Find where the given text appears and provide that cell's center as (x, y) coordinate. 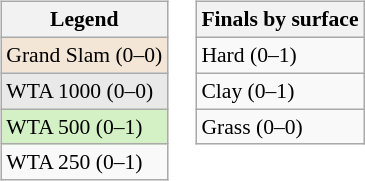
Grand Slam (0–0) (84, 55)
Legend (84, 20)
WTA 1000 (0–0) (84, 91)
Finals by surface (280, 20)
WTA 500 (0–1) (84, 127)
Clay (0–1) (280, 91)
WTA 250 (0–1) (84, 162)
Grass (0–0) (280, 127)
Hard (0–1) (280, 55)
